Return the [X, Y] coordinate for the center point of the cell that contains the specified text.  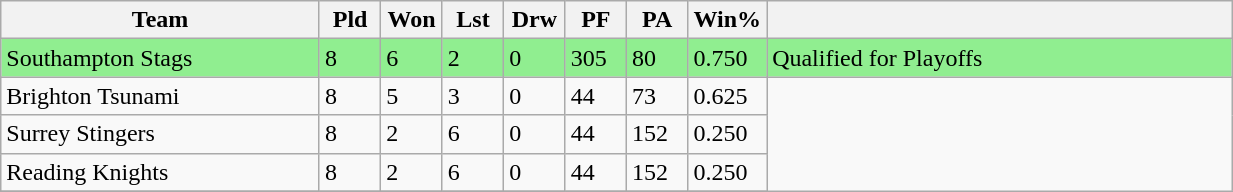
Drw [534, 20]
Reading Knights [160, 172]
0.750 [728, 58]
5 [412, 96]
Lst [472, 20]
Qualified for Playoffs [1000, 58]
0.625 [728, 96]
Pld [350, 20]
Surrey Stingers [160, 134]
305 [596, 58]
Won [412, 20]
3 [472, 96]
PF [596, 20]
73 [658, 96]
PA [658, 20]
Win% [728, 20]
80 [658, 58]
Southampton Stags [160, 58]
Brighton Tsunami [160, 96]
Team [160, 20]
